Identify which cell holds the provided text, then report its (X, Y) central coordinate. 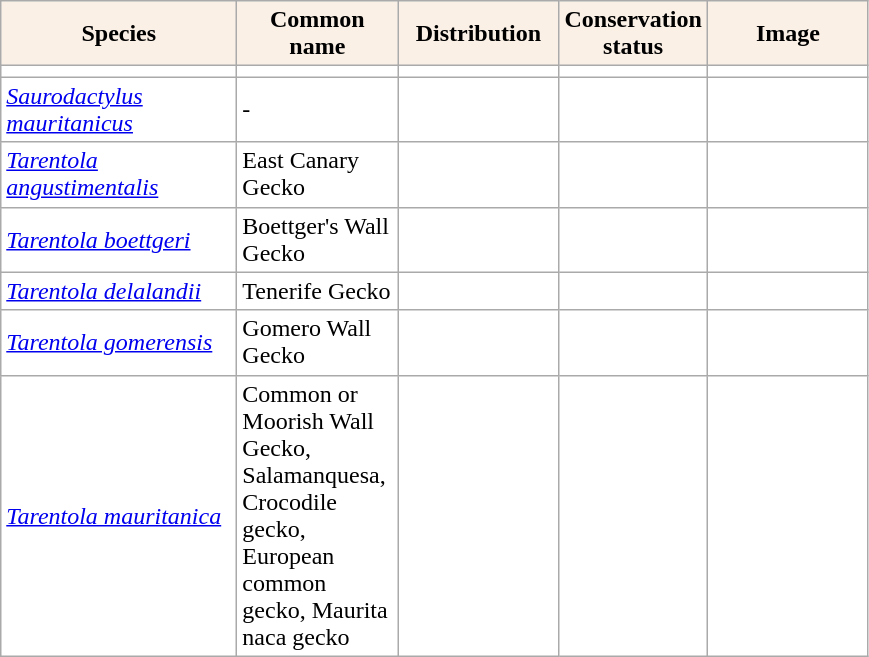
East Canary Gecko (318, 174)
Boettger's Wall Gecko (318, 240)
Species (119, 34)
Tenerife Gecko (318, 291)
Conservation status (633, 34)
Distribution (478, 34)
Tarentola boettgeri (119, 240)
Tarentola mauritanica (119, 516)
Saurodactylus mauritanicus (119, 110)
Gomero Wall Gecko (318, 342)
Image (788, 34)
Common or Moorish Wall Gecko, Salamanquesa, Crocodile gecko, European common gecko, Maurita naca gecko (318, 516)
Common name (318, 34)
- (318, 110)
Tarentola gomerensis (119, 342)
Tarentola angustimentalis (119, 174)
Tarentola delalandii (119, 291)
